Locate the cell with the specified text and output its [X, Y] center coordinate. 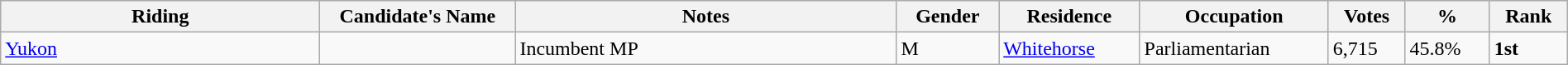
Gender [948, 17]
Occupation [1234, 17]
Candidate's Name [418, 17]
45.8% [1447, 48]
Yukon [160, 48]
Incumbent MP [706, 48]
Rank [1528, 17]
Riding [160, 17]
M [948, 48]
6,715 [1366, 48]
1st [1528, 48]
% [1447, 17]
Notes [706, 17]
Parliamentarian [1234, 48]
Residence [1069, 17]
Votes [1366, 17]
Whitehorse [1069, 48]
